Locate the cell with the specified text and output its [x, y] center coordinate. 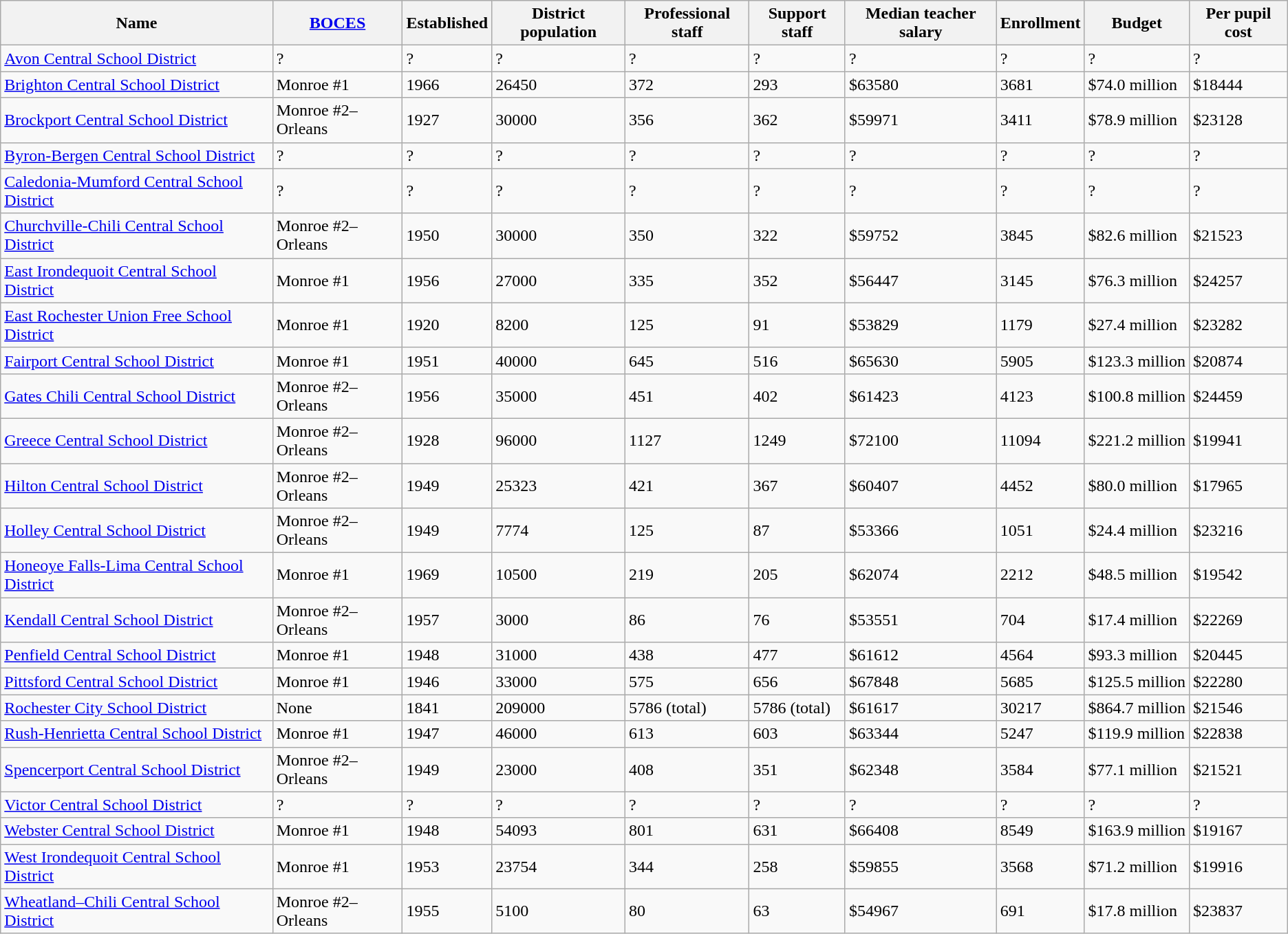
$24257 [1238, 281]
1946 [447, 682]
Kendall Central School District [136, 620]
$59752 [921, 235]
$19167 [1238, 831]
5905 [1040, 360]
Penfield Central School District [136, 655]
1841 [447, 708]
4564 [1040, 655]
5247 [1040, 734]
23754 [559, 867]
1947 [447, 734]
$22838 [1238, 734]
352 [797, 281]
$80.0 million [1137, 486]
BOCES [337, 23]
25323 [559, 486]
Pittsford Central School District [136, 682]
1951 [447, 360]
$221.2 million [1137, 440]
$53829 [921, 325]
Per pupil cost [1238, 23]
$17.8 million [1137, 911]
$59855 [921, 867]
408 [687, 769]
West Irondequoit Central School District [136, 867]
1051 [1040, 531]
1966 [447, 85]
31000 [559, 655]
$74.0 million [1137, 85]
26450 [559, 85]
1953 [447, 867]
None [337, 708]
40000 [559, 360]
$21546 [1238, 708]
Webster Central School District [136, 831]
$119.9 million [1137, 734]
Median teacher salary [921, 23]
7774 [559, 531]
10500 [559, 575]
80 [687, 911]
$23837 [1238, 911]
Budget [1137, 23]
258 [797, 867]
$78.9 million [1137, 120]
1955 [447, 911]
96000 [559, 440]
3845 [1040, 235]
8200 [559, 325]
Hilton Central School District [136, 486]
645 [687, 360]
$82.6 million [1137, 235]
438 [687, 655]
1179 [1040, 325]
Fairport Central School District [136, 360]
3584 [1040, 769]
$20874 [1238, 360]
344 [687, 867]
603 [797, 734]
$60407 [921, 486]
205 [797, 575]
691 [1040, 911]
Wheatland–Chili Central School District [136, 911]
Avon Central School District [136, 58]
$19916 [1238, 867]
$123.3 million [1137, 360]
$23216 [1238, 531]
$20445 [1238, 655]
$163.9 million [1137, 831]
54093 [559, 831]
219 [687, 575]
$19941 [1238, 440]
477 [797, 655]
$54967 [921, 911]
Brockport Central School District [136, 120]
1957 [447, 620]
704 [1040, 620]
1920 [447, 325]
516 [797, 360]
421 [687, 486]
$53551 [921, 620]
Honeoye Falls-Lima Central School District [136, 575]
$65630 [921, 360]
Gates Chili Central School District [136, 396]
$19542 [1238, 575]
$63344 [921, 734]
$22269 [1238, 620]
1927 [447, 120]
1969 [447, 575]
Name [136, 23]
$66408 [921, 831]
5685 [1040, 682]
$61612 [921, 655]
Victor Central School District [136, 805]
35000 [559, 396]
Enrollment [1040, 23]
$93.3 million [1137, 655]
23000 [559, 769]
30217 [1040, 708]
$56447 [921, 281]
350 [687, 235]
$24459 [1238, 396]
East Rochester Union Free School District [136, 325]
Professional staff [687, 23]
1950 [447, 235]
$24.4 million [1137, 531]
$17965 [1238, 486]
3568 [1040, 867]
$864.7 million [1137, 708]
$21521 [1238, 769]
Byron-Bergen Central School District [136, 155]
2212 [1040, 575]
$21523 [1238, 235]
575 [687, 682]
$22280 [1238, 682]
63 [797, 911]
$76.3 million [1137, 281]
$18444 [1238, 85]
451 [687, 396]
$67848 [921, 682]
372 [687, 85]
356 [687, 120]
$17.4 million [1137, 620]
351 [797, 769]
$100.8 million [1137, 396]
613 [687, 734]
Greece Central School District [136, 440]
8549 [1040, 831]
Rush-Henrietta Central School District [136, 734]
87 [797, 531]
Support staff [797, 23]
1928 [447, 440]
Brighton Central School District [136, 85]
$62074 [921, 575]
5100 [559, 911]
$27.4 million [1137, 325]
District population [559, 23]
Rochester City School District [136, 708]
4123 [1040, 396]
Established [447, 23]
$23128 [1238, 120]
$62348 [921, 769]
$48.5 million [1137, 575]
322 [797, 235]
Churchville-Chili Central School District [136, 235]
$77.1 million [1137, 769]
$53366 [921, 531]
$71.2 million [1137, 867]
801 [687, 831]
$61617 [921, 708]
3681 [1040, 85]
$63580 [921, 85]
$125.5 million [1137, 682]
367 [797, 486]
631 [797, 831]
209000 [559, 708]
3000 [559, 620]
33000 [559, 682]
86 [687, 620]
656 [797, 682]
Caledonia-Mumford Central School District [136, 191]
$23282 [1238, 325]
91 [797, 325]
$72100 [921, 440]
76 [797, 620]
27000 [559, 281]
402 [797, 396]
11094 [1040, 440]
46000 [559, 734]
Holley Central School District [136, 531]
1249 [797, 440]
293 [797, 85]
3145 [1040, 281]
335 [687, 281]
362 [797, 120]
4452 [1040, 486]
1127 [687, 440]
$59971 [921, 120]
3411 [1040, 120]
Spencerport Central School District [136, 769]
East Irondequoit Central School District [136, 281]
$61423 [921, 396]
